Output the [x, y] coordinate of the center of the cell containing the given text.  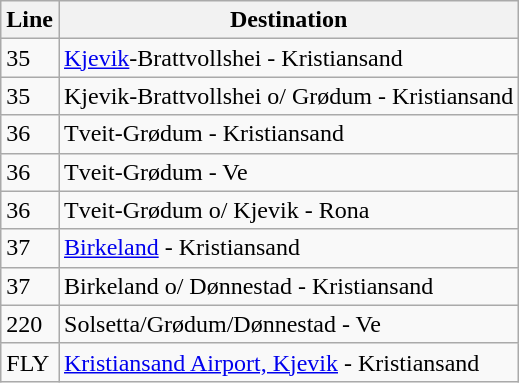
Tveit-Grødum - Kristiansand [288, 134]
Birkeland - Kristiansand [288, 248]
FLY [30, 362]
220 [30, 324]
Tveit-Grødum - Ve [288, 172]
Kjevik-Brattvollshei o/ Grødum - Kristiansand [288, 96]
Kristiansand Airport, Kjevik - Kristiansand [288, 362]
Tveit-Grødum o/ Kjevik - Rona [288, 210]
Solsetta/Grødum/Dønnestad - Ve [288, 324]
Line [30, 20]
Kjevik-Brattvollshei - Kristiansand [288, 58]
Destination [288, 20]
Birkeland o/ Dønnestad - Kristiansand [288, 286]
